Output the (x, y) coordinate of the center of the cell containing the given text.  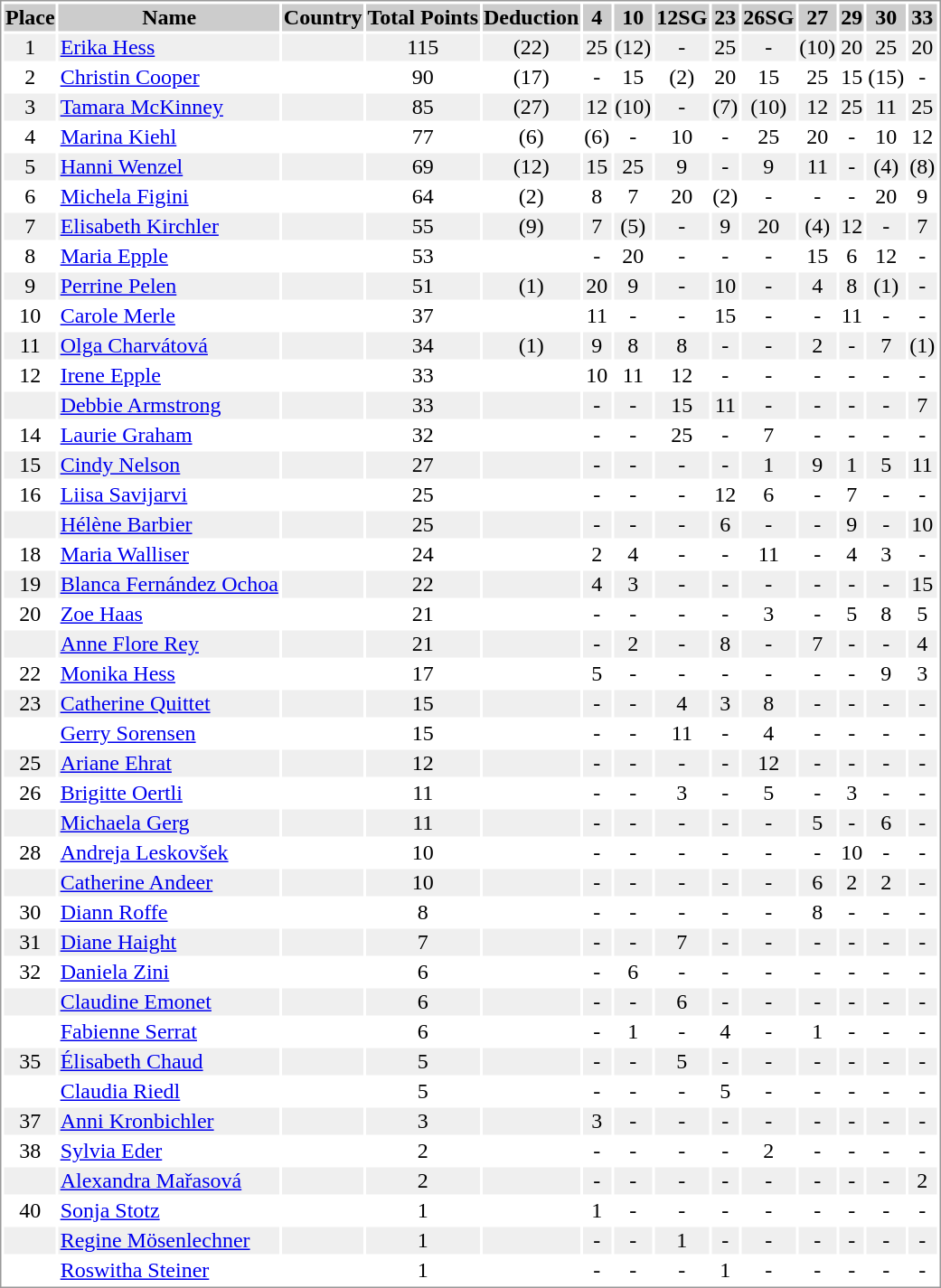
Catherine Andeer (169, 883)
Tamara McKinney (169, 108)
64 (423, 196)
Country (323, 17)
Cindy Nelson (169, 465)
Élisabeth Chaud (169, 1062)
18 (30, 554)
Alexandra Mařasová (169, 1181)
Debbie Armstrong (169, 406)
Michaela Gerg (169, 823)
Laurie Graham (169, 435)
29 (852, 17)
(8) (922, 167)
77 (423, 136)
(17) (532, 77)
24 (423, 554)
(5) (633, 227)
Zoe Haas (169, 614)
26 (30, 793)
Marina Kiehl (169, 136)
(22) (532, 48)
Daniela Zini (169, 972)
55 (423, 227)
Sylvia Eder (169, 1151)
Sonja Stotz (169, 1210)
Gerry Sorensen (169, 733)
Ariane Ehrat (169, 764)
Catherine Quittet (169, 704)
Olga Charvátová (169, 346)
Diann Roffe (169, 912)
Claudia Riedl (169, 1091)
Diane Haight (169, 943)
31 (30, 943)
Michela Figini (169, 196)
16 (30, 494)
Elisabeth Kirchler (169, 227)
115 (423, 48)
(15) (886, 77)
(27) (532, 108)
Hanni Wenzel (169, 167)
17 (423, 673)
19 (30, 585)
51 (423, 287)
12SG (682, 17)
14 (30, 435)
Name (169, 17)
Liisa Savijarvi (169, 494)
Anne Flore Rey (169, 644)
28 (30, 852)
Brigitte Oertli (169, 793)
85 (423, 108)
(9) (532, 227)
Perrine Pelen (169, 287)
Blanca Fernández Ochoa (169, 585)
Maria Walliser (169, 554)
Place (30, 17)
Christin Cooper (169, 77)
(7) (725, 108)
Regine Mösenlechner (169, 1241)
Carole Merle (169, 315)
40 (30, 1210)
Erika Hess (169, 48)
90 (423, 77)
69 (423, 167)
Hélène Barbier (169, 525)
Monika Hess (169, 673)
Irene Epple (169, 375)
35 (30, 1062)
Fabienne Serrat (169, 1031)
38 (30, 1151)
26SG (768, 17)
Deduction (532, 17)
Anni Kronbichler (169, 1122)
53 (423, 256)
Claudine Emonet (169, 1002)
34 (423, 346)
Roswitha Steiner (169, 1270)
Maria Epple (169, 256)
Andreja Leskovšek (169, 852)
Total Points (423, 17)
